Extract the (x, y) coordinate from the center of the cell holding the provided text.  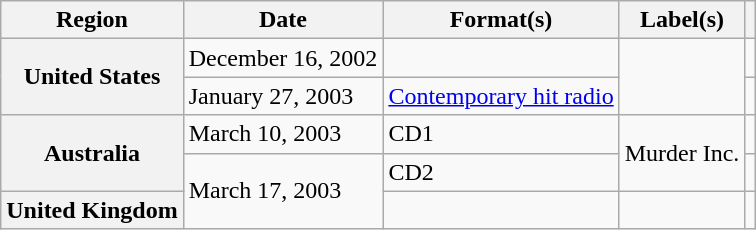
Date (283, 20)
January 27, 2003 (283, 96)
Format(s) (501, 20)
CD1 (501, 134)
Region (92, 20)
United States (92, 77)
December 16, 2002 (283, 58)
Murder Inc. (682, 153)
Australia (92, 153)
CD2 (501, 172)
Contemporary hit radio (501, 96)
Label(s) (682, 20)
March 10, 2003 (283, 134)
March 17, 2003 (283, 191)
United Kingdom (92, 210)
